Identify which cell holds the provided text, then report its (X, Y) central coordinate. 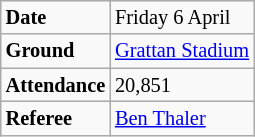
Date (56, 17)
Attendance (56, 85)
Ben Thaler (182, 118)
Referee (56, 118)
Friday 6 April (182, 17)
Grattan Stadium (182, 51)
20,851 (182, 85)
Ground (56, 51)
